Return the [x, y] coordinate for the center point of the cell that contains the specified text.  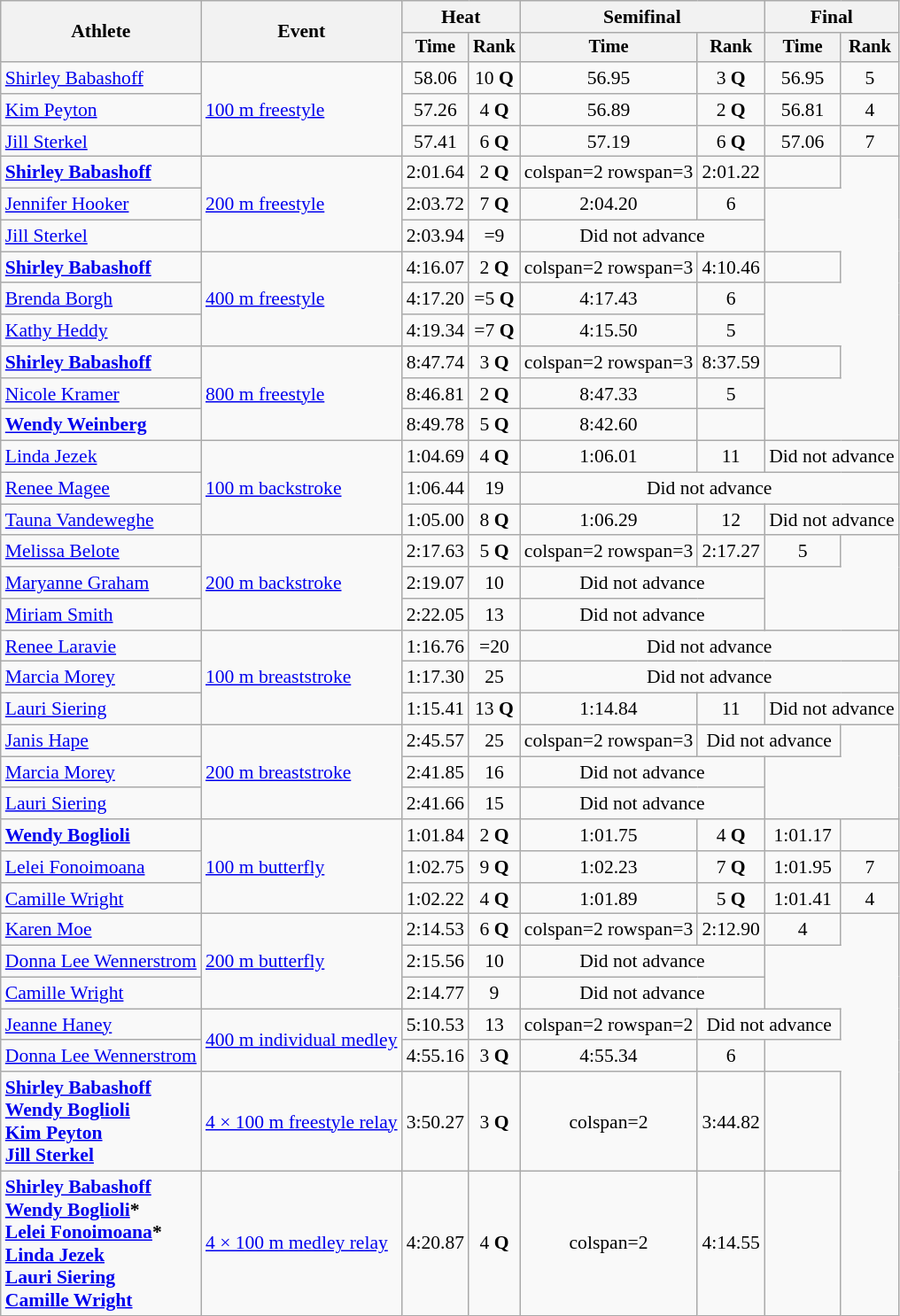
2:04.20 [609, 205]
Athlete [101, 32]
2:03.72 [436, 205]
200 m butterfly [301, 962]
100 m breaststroke [301, 678]
Karen Moe [101, 930]
Final [832, 17]
=5 Q [494, 299]
1:04.69 [436, 457]
13 Q [494, 709]
3:50.27 [436, 1121]
4:55.16 [436, 1057]
Lelei Fonoimoana [101, 867]
2:03.94 [436, 236]
1:17.30 [436, 677]
1:02.22 [436, 899]
15 [494, 804]
1:06.44 [436, 489]
400 m freestyle [301, 299]
10 Q [494, 78]
1:02.75 [436, 867]
200 m freestyle [301, 204]
200 m backstroke [301, 583]
57.19 [609, 142]
Janis Hape [101, 741]
19 [494, 489]
4:14.55 [731, 1243]
100 m backstroke [301, 489]
Event [301, 32]
Semifinal [642, 17]
200 m breaststroke [301, 772]
8:37.59 [731, 362]
2:17.27 [731, 552]
4:19.34 [436, 330]
2:19.07 [436, 583]
56.81 [803, 110]
4:17.20 [436, 299]
12 [731, 520]
Kathy Heddy [101, 330]
Shirley BabashoffWendy BoglioliKim PeytonJill Sterkel [101, 1121]
16 [494, 772]
Kim Peyton [101, 110]
2:17.63 [436, 552]
8:49.78 [436, 425]
2:12.90 [731, 930]
57.41 [436, 142]
4:17.43 [609, 299]
2:22.05 [436, 615]
=20 [494, 646]
100 m butterfly [301, 866]
1:05.00 [436, 520]
2:41.66 [436, 804]
Melissa Belote [101, 552]
1:15.41 [436, 709]
Maryanne Graham [101, 583]
4 × 100 m medley relay [301, 1243]
4:10.46 [731, 267]
=7 Q [494, 330]
1:06.01 [609, 457]
5:10.53 [436, 1025]
colspan=2 rowspan=2 [609, 1025]
1:01.17 [803, 835]
Renee Laravie [101, 646]
Nicole Kramer [101, 394]
1:06.29 [609, 520]
4:55.34 [609, 1057]
2:14.77 [436, 994]
1:02.23 [609, 867]
800 m freestyle [301, 393]
Shirley BabashoffWendy Boglioli*Lelei Fonoimoana*Linda JezekLauri SieringCamille Wright [101, 1243]
1:01.41 [803, 899]
57.06 [803, 142]
4 × 100 m freestyle relay [301, 1121]
1:16.76 [436, 646]
=9 [494, 236]
8:47.33 [609, 394]
1:14.84 [609, 709]
1:01.89 [609, 899]
Renee Magee [101, 489]
57.26 [436, 110]
8:47.74 [436, 362]
56.89 [609, 110]
9 [494, 994]
400 m individual medley [301, 1040]
Wendy Weinberg [101, 425]
1:01.95 [803, 867]
Tauna Vandeweghe [101, 520]
2:01.64 [436, 173]
8:42.60 [609, 425]
2:01.22 [731, 173]
Linda Jezek [101, 457]
2:41.85 [436, 772]
Wendy Boglioli [101, 835]
Heat [461, 17]
4:15.50 [609, 330]
100 m freestyle [301, 110]
1:01.75 [609, 835]
1:01.84 [436, 835]
2:15.56 [436, 962]
58.06 [436, 78]
Jeanne Haney [101, 1025]
4:20.87 [436, 1243]
8:46.81 [436, 394]
Jennifer Hooker [101, 205]
8 Q [494, 520]
Brenda Borgh [101, 299]
3:44.82 [731, 1121]
Miriam Smith [101, 615]
9 Q [494, 867]
4:16.07 [436, 267]
2:45.57 [436, 741]
2:14.53 [436, 930]
